Determine the (x, y) coordinate at the center of the cell enclosing the given text.  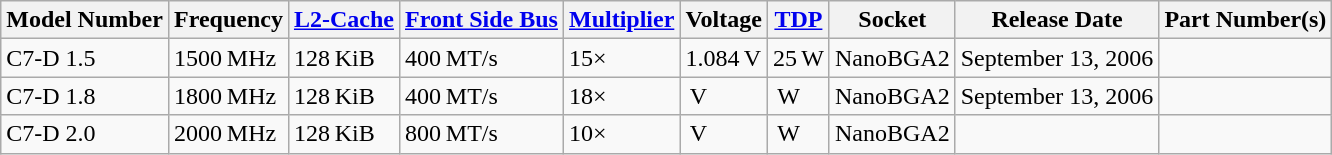
Front Side Bus (481, 20)
Voltage (724, 20)
1.084 V (724, 58)
10× (621, 134)
800 MT/s (481, 134)
C7-D 2.0 (85, 134)
2000 MHz (228, 134)
Model Number (85, 20)
Part Number(s) (1246, 20)
Socket (892, 20)
18× (621, 96)
Release Date (1057, 20)
Multiplier (621, 20)
1800 MHz (228, 96)
C7-D 1.5 (85, 58)
L2-Cache (344, 20)
25 W (798, 58)
1500 MHz (228, 58)
Frequency (228, 20)
C7-D 1.8 (85, 96)
15× (621, 58)
TDP (798, 20)
